From the cell containing the given text, extract its center point as (X, Y) coordinate. 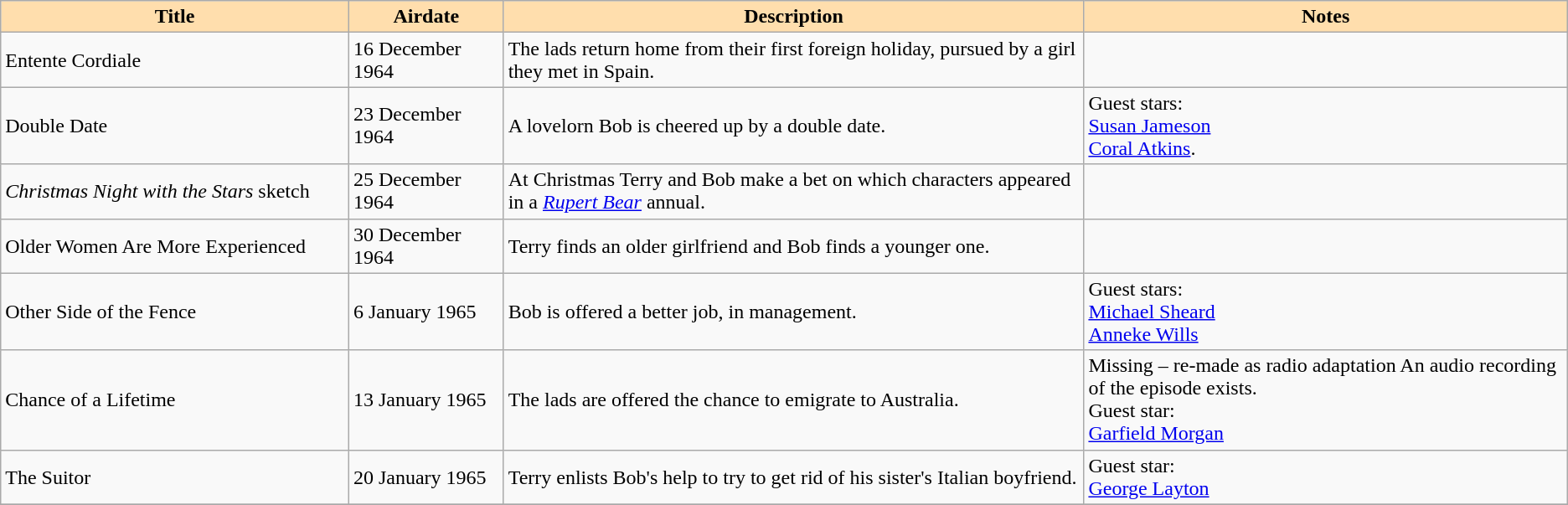
Terry enlists Bob's help to try to get rid of his sister's Italian boyfriend. (794, 477)
Guest stars:Susan JamesonCoral Atkins. (1325, 126)
Guest stars:Michael SheardAnneke Wills (1325, 312)
16 December 1964 (426, 60)
Chance of a Lifetime (175, 400)
Notes (1325, 17)
The Suitor (175, 477)
Christmas Night with the Stars sketch (175, 191)
Title (175, 17)
The lads return home from their first foreign holiday, pursued by a girl they met in Spain. (794, 60)
A lovelorn Bob is cheered up by a double date. (794, 126)
Description (794, 17)
13 January 1965 (426, 400)
Older Women Are More Experienced (175, 246)
The lads are offered the chance to emigrate to Australia. (794, 400)
30 December 1964 (426, 246)
Missing – re-made as radio adaptation An audio recording of the episode exists.Guest star:Garfield Morgan (1325, 400)
Airdate (426, 17)
6 January 1965 (426, 312)
Other Side of the Fence (175, 312)
Entente Cordiale (175, 60)
Double Date (175, 126)
25 December 1964 (426, 191)
20 January 1965 (426, 477)
Bob is offered a better job, in management. (794, 312)
Guest star:George Layton (1325, 477)
23 December 1964 (426, 126)
Terry finds an older girlfriend and Bob finds a younger one. (794, 246)
At Christmas Terry and Bob make a bet on which characters appeared in a Rupert Bear annual. (794, 191)
